Output the (X, Y) coordinate of the center of the cell containing the given text.  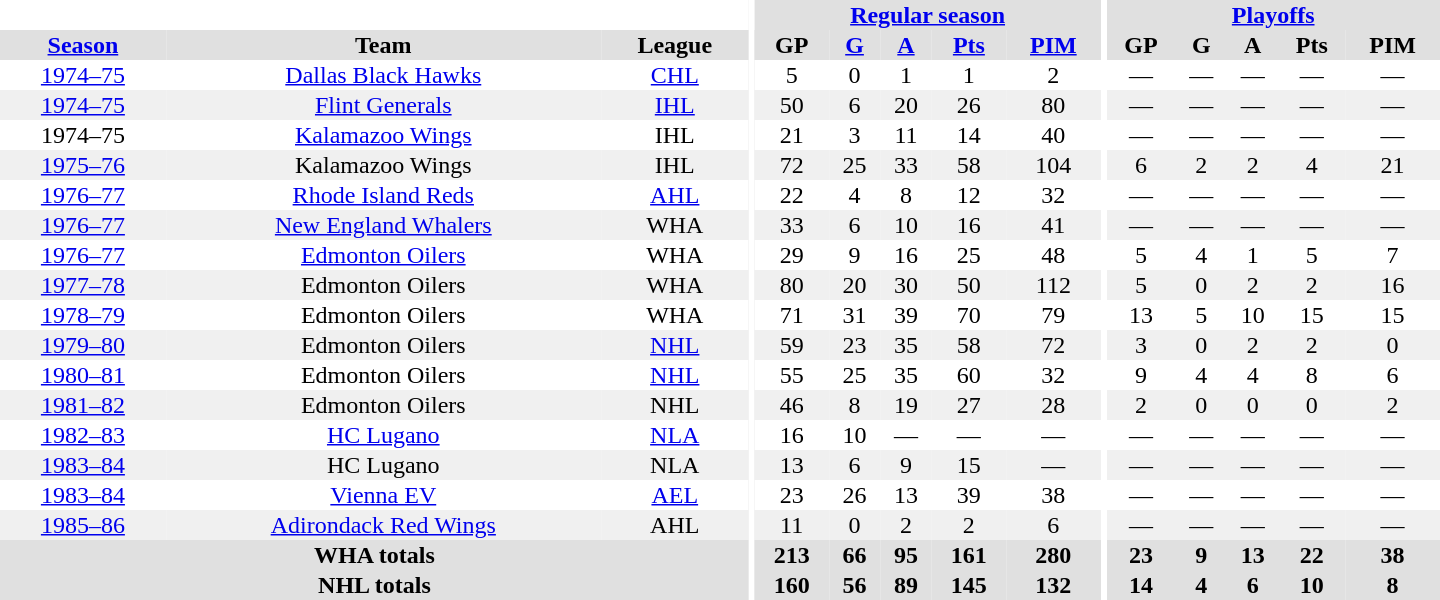
145 (969, 585)
161 (969, 555)
132 (1054, 585)
41 (1054, 225)
160 (791, 585)
56 (854, 585)
12 (969, 195)
1985–86 (83, 525)
WHA totals (374, 555)
Rhode Island Reds (384, 195)
NHL totals (374, 585)
1977–78 (83, 285)
19 (906, 405)
280 (1054, 555)
New England Whalers (384, 225)
71 (791, 315)
Dallas Black Hawks (384, 75)
40 (1054, 135)
Season (83, 45)
Team (384, 45)
27 (969, 405)
1975–76 (83, 165)
66 (854, 555)
Playoffs (1273, 15)
1982–83 (83, 435)
30 (906, 285)
60 (969, 375)
Regular season (927, 15)
League (675, 45)
70 (969, 315)
28 (1054, 405)
31 (854, 315)
7 (1392, 255)
95 (906, 555)
46 (791, 405)
55 (791, 375)
1979–80 (83, 345)
79 (1054, 315)
89 (906, 585)
48 (1054, 255)
Flint Generals (384, 105)
112 (1054, 285)
1978–79 (83, 315)
CHL (675, 75)
213 (791, 555)
29 (791, 255)
59 (791, 345)
Adirondack Red Wings (384, 525)
AEL (675, 495)
1980–81 (83, 375)
Vienna EV (384, 495)
1981–82 (83, 405)
104 (1054, 165)
